Extract the [X, Y] coordinate from the center of the cell holding the provided text.  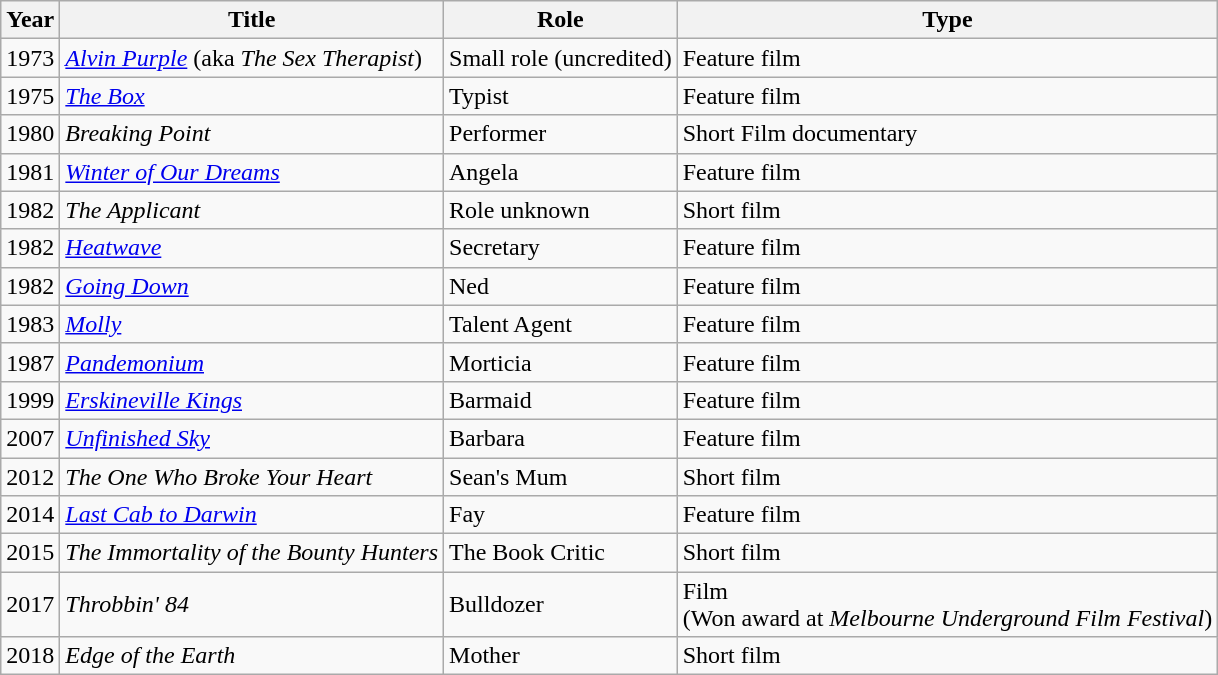
Short Film documentary [948, 134]
Secretary [561, 248]
Last Cab to Darwin [252, 515]
Unfinished Sky [252, 438]
Throbbin' 84 [252, 604]
Role [561, 20]
Molly [252, 324]
1987 [30, 362]
The Box [252, 96]
Mother [561, 656]
Erskineville Kings [252, 400]
Heatwave [252, 248]
Title [252, 20]
Winter of Our Dreams [252, 172]
Bulldozer [561, 604]
2007 [30, 438]
Morticia [561, 362]
1981 [30, 172]
Angela [561, 172]
Type [948, 20]
Pandemonium [252, 362]
Small role (uncredited) [561, 58]
Role unknown [561, 210]
Ned [561, 286]
2014 [30, 515]
Typist [561, 96]
1975 [30, 96]
Film(Won award at Melbourne Underground Film Festival) [948, 604]
Year [30, 20]
The Book Critic [561, 553]
The One Who Broke Your Heart [252, 477]
Barbara [561, 438]
2018 [30, 656]
Performer [561, 134]
1999 [30, 400]
1973 [30, 58]
2017 [30, 604]
Alvin Purple (aka The Sex Therapist) [252, 58]
2012 [30, 477]
1983 [30, 324]
2015 [30, 553]
Fay [561, 515]
Edge of the Earth [252, 656]
Barmaid [561, 400]
1980 [30, 134]
Breaking Point [252, 134]
The Immortality of the Bounty Hunters [252, 553]
The Applicant [252, 210]
Sean's Mum [561, 477]
Going Down [252, 286]
Talent Agent [561, 324]
